Search for the cell housing the specified text and yield its [X, Y] center coordinate. 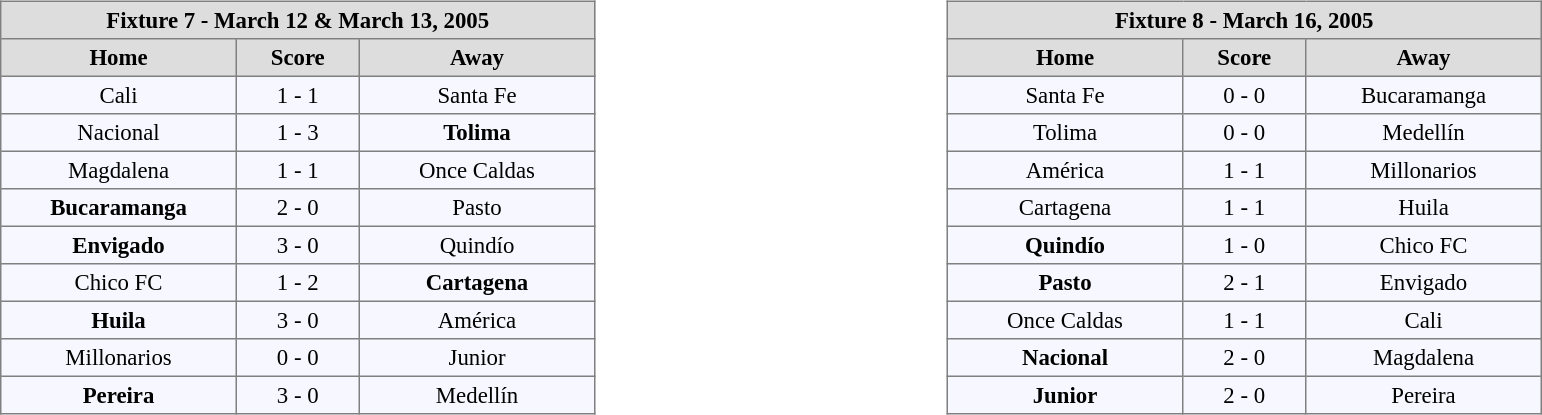
1 - 3 [298, 133]
1 - 2 [298, 283]
1 - 0 [1244, 245]
Fixture 8 - March 16, 2005 [1244, 20]
2 - 1 [1244, 283]
Fixture 7 - March 12 & March 13, 2005 [298, 20]
